Find where the given text appears and provide that cell's center as (x, y) coordinate. 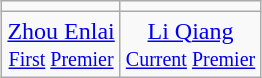
Zhou EnlaiFirst Premier (61, 44)
Li QiangCurrent Premier (190, 44)
